Output the (x, y) coordinate of the center of the cell containing the given text.  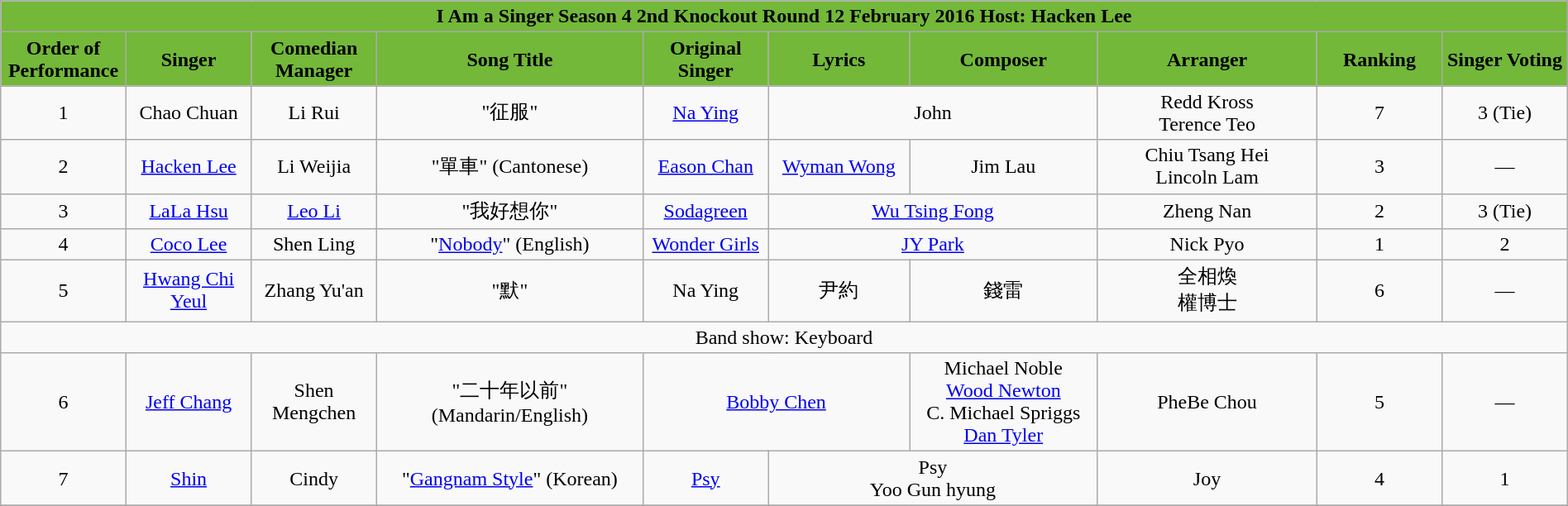
Composer (1004, 60)
Li Weijia (314, 167)
Joy (1207, 478)
Ranking (1379, 60)
PsyYoo Gun hyung (933, 478)
"二十年以前" (Mandarin/English) (509, 402)
全相煥權博士 (1207, 291)
Psy (705, 478)
Shin (189, 478)
Zheng Nan (1207, 212)
Li Rui (314, 112)
"默" (509, 291)
Hacken Lee (189, 167)
Lyrics (839, 60)
Redd KrossTerence Teo (1207, 112)
錢雷 (1004, 291)
Singer Voting (1505, 60)
"我好想你" (509, 212)
Leo Li (314, 212)
PheBe Chou (1207, 402)
Zhang Yu'an (314, 291)
Michael NobleWood NewtonC. Michael SpriggsDan Tyler (1004, 402)
Shen Ling (314, 245)
Comedian Manager (314, 60)
Wonder Girls (705, 245)
Hwang Chi Yeul (189, 291)
Cindy (314, 478)
尹約 (839, 291)
John (933, 112)
LaLa Hsu (189, 212)
JY Park (933, 245)
Wu Tsing Fong (933, 212)
Wyman Wong (839, 167)
Singer (189, 60)
Chao Chuan (189, 112)
Eason Chan (705, 167)
"單車" (Cantonese) (509, 167)
Jim Lau (1004, 167)
Order of Performance (64, 60)
"Gangnam Style" (Korean) (509, 478)
Chiu Tsang HeiLincoln Lam (1207, 167)
Shen Mengchen (314, 402)
Arranger (1207, 60)
Original Singer (705, 60)
"Nobody" (English) (509, 245)
Coco Lee (189, 245)
Jeff Chang (189, 402)
Bobby Chen (776, 402)
Nick Pyo (1207, 245)
"征服" (509, 112)
Sodagreen (705, 212)
I Am a Singer Season 4 2nd Knockout Round 12 February 2016 Host: Hacken Lee (784, 17)
Song Title (509, 60)
Band show: Keyboard (784, 337)
